Provide the [x, y] coordinate of the cell's center where the given text is located.  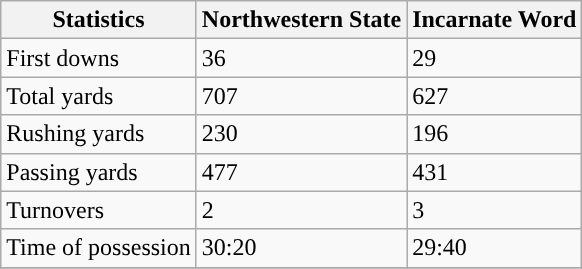
196 [494, 134]
Turnovers [99, 210]
First downs [99, 58]
Passing yards [99, 172]
Northwestern State [301, 20]
627 [494, 96]
3 [494, 210]
477 [301, 172]
Time of possession [99, 248]
230 [301, 134]
707 [301, 96]
Rushing yards [99, 134]
Statistics [99, 20]
30:20 [301, 248]
Incarnate Word [494, 20]
Total yards [99, 96]
29:40 [494, 248]
2 [301, 210]
431 [494, 172]
29 [494, 58]
36 [301, 58]
